For the text-containing cell, return its midpoint in (x, y) coordinate format. 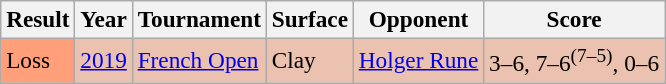
Clay (310, 60)
Score (574, 19)
Loss (38, 60)
Result (38, 19)
Opponent (418, 19)
Tournament (199, 19)
French Open (199, 60)
3–6, 7–6(7–5), 0–6 (574, 60)
Surface (310, 19)
2019 (104, 60)
Year (104, 19)
Holger Rune (418, 60)
